Pinpoint the cell where the given text exists, returning its [x, y] midpoint coordinate. 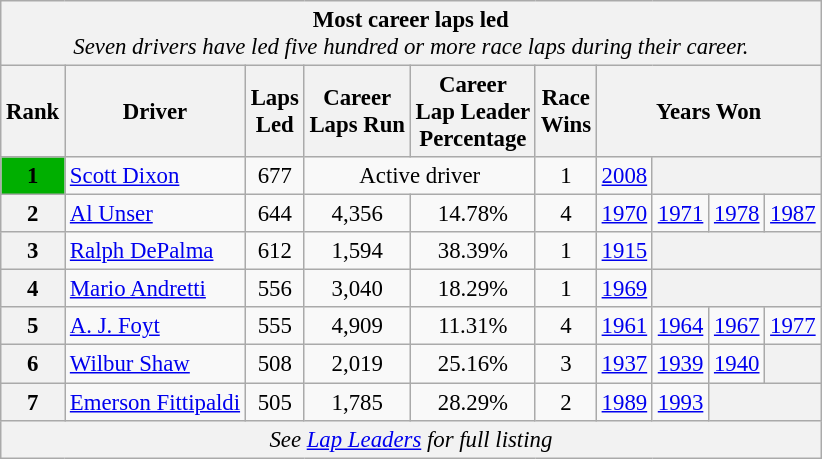
1,785 [357, 402]
14.78% [472, 214]
Scott Dixon [156, 176]
Most career laps ledSeven drivers have led five hundred or more race laps during their career. [411, 34]
Mario Andretti [156, 289]
2008 [624, 176]
1,594 [357, 251]
6 [33, 364]
556 [274, 289]
677 [274, 176]
508 [274, 364]
25.16% [472, 364]
1964 [680, 327]
1971 [680, 214]
1969 [624, 289]
7 [33, 402]
See Lap Leaders for full listing [411, 439]
RaceWins [566, 112]
LapsLed [274, 112]
4,909 [357, 327]
4,356 [357, 214]
38.39% [472, 251]
18.29% [472, 289]
1970 [624, 214]
1978 [737, 214]
612 [274, 251]
Active driver [420, 176]
1967 [737, 327]
1987 [793, 214]
1993 [680, 402]
644 [274, 214]
555 [274, 327]
505 [274, 402]
Wilbur Shaw [156, 364]
1940 [737, 364]
Driver [156, 112]
Ralph DePalma [156, 251]
3,040 [357, 289]
2,019 [357, 364]
5 [33, 327]
CareerLap LeaderPercentage [472, 112]
A. J. Foyt [156, 327]
CareerLaps Run [357, 112]
Years Won [708, 112]
Al Unser [156, 214]
1989 [624, 402]
1977 [793, 327]
1961 [624, 327]
11.31% [472, 327]
Emerson Fittipaldi [156, 402]
1939 [680, 364]
1915 [624, 251]
Rank [33, 112]
1937 [624, 364]
28.29% [472, 402]
